Capture the cell that displays the provided text and extract its [X, Y] central coordinate. 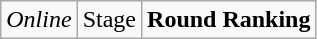
Round Ranking [229, 20]
Online [39, 20]
Stage [109, 20]
